Search for the cell housing the specified text and yield its (x, y) center coordinate. 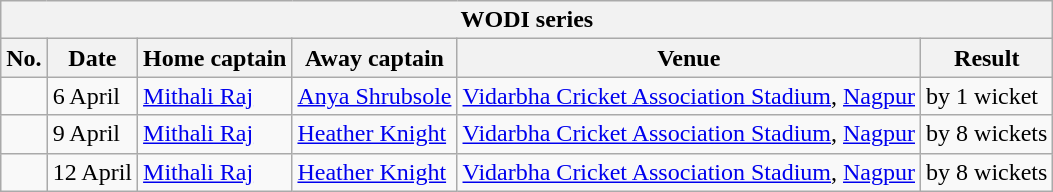
No. (24, 58)
6 April (92, 96)
WODI series (527, 20)
Home captain (215, 58)
Date (92, 58)
Result (987, 58)
12 April (92, 172)
Venue (689, 58)
9 April (92, 134)
by 1 wicket (987, 96)
Away captain (374, 58)
Anya Shrubsole (374, 96)
